Return (x, y) of the center of cell containing provided text 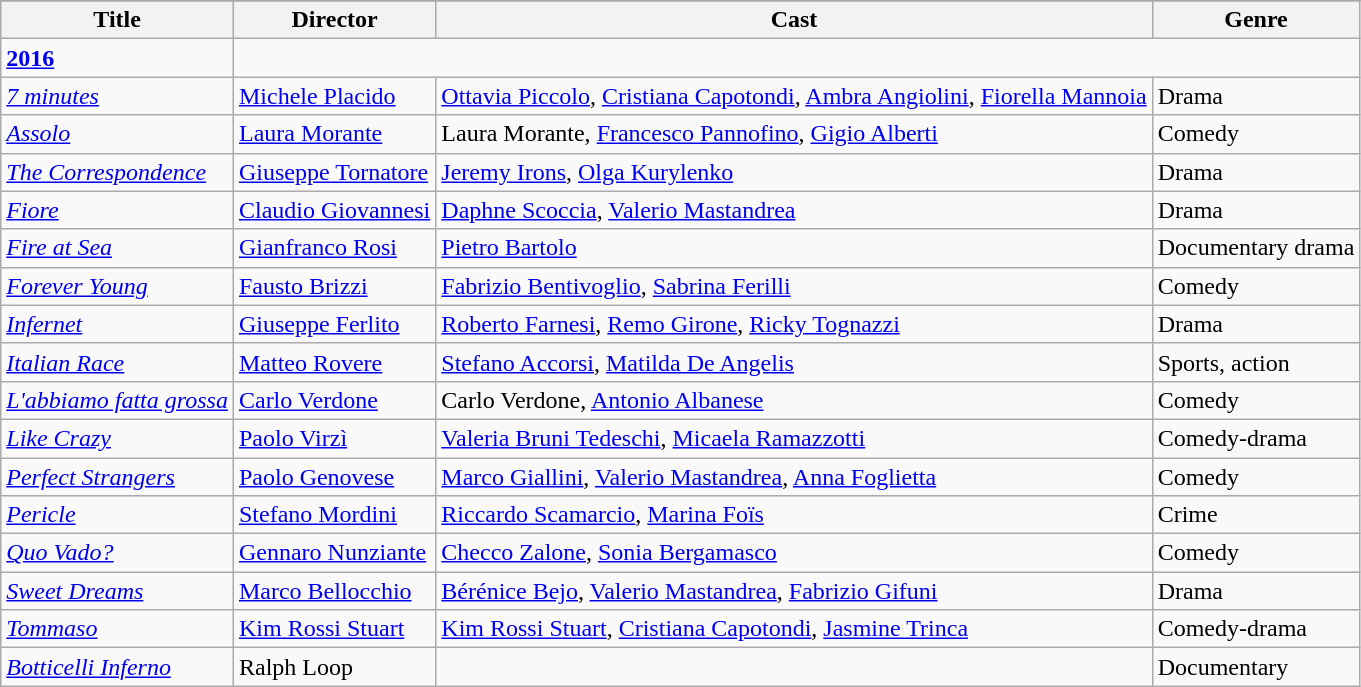
Sports, action (1256, 362)
Documentary (1256, 667)
Kim Rossi Stuart, Cristiana Capotondi, Jasmine Trinca (794, 629)
Stefano Mordini (334, 515)
Pietro Bartolo (794, 248)
Laura Morante (334, 134)
Title (118, 20)
Quo Vado? (118, 553)
Roberto Farnesi, Remo Girone, Ricky Tognazzi (794, 324)
Valeria Bruni Tedeschi, Micaela Ramazzotti (794, 438)
Forever Young (118, 286)
Tommaso (118, 629)
Laura Morante, Francesco Pannofino, Gigio Alberti (794, 134)
Marco Bellocchio (334, 591)
Gianfranco Rosi (334, 248)
The Correspondence (118, 172)
Ottavia Piccolo, Cristiana Capotondi, Ambra Angiolini, Fiorella Mannoia (794, 96)
Fausto Brizzi (334, 286)
Documentary drama (1256, 248)
Like Crazy (118, 438)
Bérénice Bejo, Valerio Mastandrea, Fabrizio Gifuni (794, 591)
Pericle (118, 515)
Stefano Accorsi, Matilda De Angelis (794, 362)
Claudio Giovannesi (334, 210)
Botticelli Inferno (118, 667)
Carlo Verdone (334, 400)
Fire at Sea (118, 248)
Marco Giallini, Valerio Mastandrea, Anna Foglietta (794, 477)
Kim Rossi Stuart (334, 629)
Infernet (118, 324)
Michele Placido (334, 96)
Matteo Rovere (334, 362)
L'abbiamo fatta grossa (118, 400)
Fabrizio Bentivoglio, Sabrina Ferilli (794, 286)
Paolo Virzì (334, 438)
7 minutes (118, 96)
2016 (118, 58)
Perfect Strangers (118, 477)
Cast (794, 20)
Genre (1256, 20)
Giuseppe Ferlito (334, 324)
Ralph Loop (334, 667)
Italian Race (118, 362)
Assolo (118, 134)
Fiore (118, 210)
Crime (1256, 515)
Jeremy Irons, Olga Kurylenko (794, 172)
Sweet Dreams (118, 591)
Paolo Genovese (334, 477)
Carlo Verdone, Antonio Albanese (794, 400)
Giuseppe Tornatore (334, 172)
Director (334, 20)
Daphne Scoccia, Valerio Mastandrea (794, 210)
Riccardo Scamarcio, Marina Foïs (794, 515)
Gennaro Nunziante (334, 553)
Checco Zalone, Sonia Bergamasco (794, 553)
